Detect which cell encompasses the target text, then output its (X, Y) center coordinate. 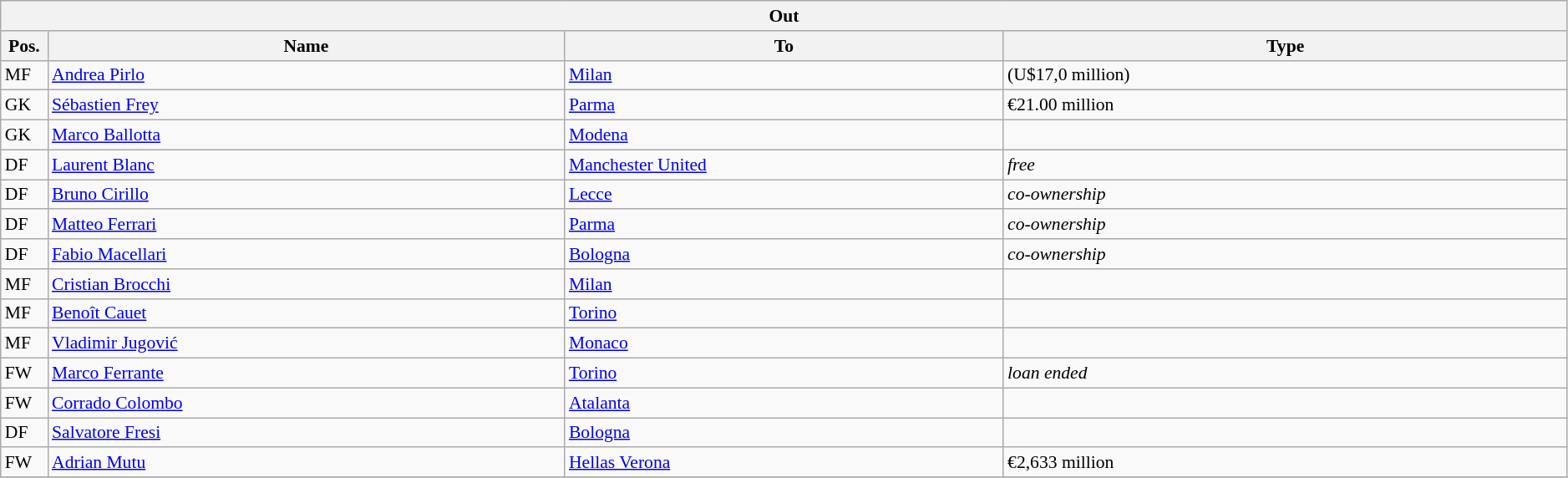
€21.00 million (1285, 105)
Andrea Pirlo (306, 75)
Pos. (24, 46)
loan ended (1285, 374)
Bruno Cirillo (306, 195)
Name (306, 46)
Modena (784, 135)
(U$17,0 million) (1285, 75)
Fabio Macellari (306, 254)
Type (1285, 46)
Matteo Ferrari (306, 225)
Salvatore Fresi (306, 433)
Corrado Colombo (306, 403)
free (1285, 165)
Sébastien Frey (306, 105)
Out (784, 16)
Laurent Blanc (306, 165)
Marco Ballotta (306, 135)
Marco Ferrante (306, 374)
Atalanta (784, 403)
Adrian Mutu (306, 463)
Benoît Cauet (306, 313)
Cristian Brocchi (306, 284)
To (784, 46)
Vladimir Jugović (306, 343)
Monaco (784, 343)
Lecce (784, 195)
Manchester United (784, 165)
Hellas Verona (784, 463)
€2,633 million (1285, 463)
